Determine the [x, y] coordinate at the center of the cell enclosing the given text.  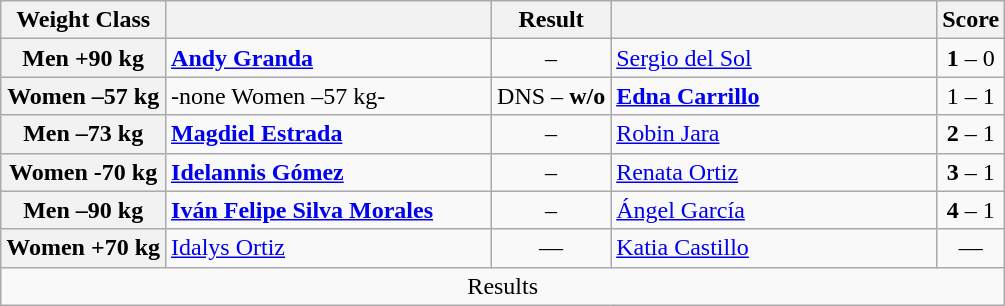
Men +90 kg [84, 58]
DNS – w/o [552, 96]
Sergio del Sol [774, 58]
Andy Granda [329, 58]
Idalys Ortiz [329, 248]
Weight Class [84, 20]
4 – 1 [971, 210]
Women +70 kg [84, 248]
Renata Ortiz [774, 172]
Katia Castillo [774, 248]
Women –57 kg [84, 96]
-none Women –57 kg- [329, 96]
Robin Jara [774, 134]
Ángel García [774, 210]
1 – 0 [971, 58]
Iván Felipe Silva Morales [329, 210]
Results [503, 286]
Score [971, 20]
Result [552, 20]
2 – 1 [971, 134]
Idelannis Gómez [329, 172]
3 – 1 [971, 172]
Magdiel Estrada [329, 134]
Edna Carrillo [774, 96]
1 – 1 [971, 96]
Men –73 kg [84, 134]
Women -70 kg [84, 172]
Men –90 kg [84, 210]
